Extract the (X, Y) coordinate from the center of the cell holding the provided text.  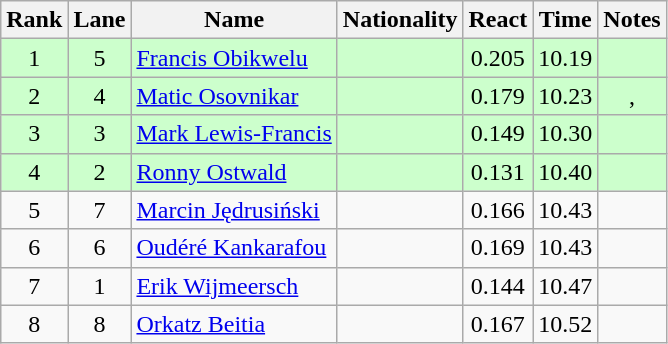
Rank (34, 20)
0.167 (498, 324)
0.166 (498, 210)
0.205 (498, 58)
Mark Lewis-Francis (234, 134)
Notes (632, 20)
Lane (100, 20)
Francis Obikwelu (234, 58)
Ronny Ostwald (234, 172)
10.47 (566, 286)
0.131 (498, 172)
10.23 (566, 96)
10.19 (566, 58)
Orkatz Beitia (234, 324)
Matic Osovnikar (234, 96)
Nationality (400, 20)
Erik Wijmeersch (234, 286)
10.52 (566, 324)
Marcin Jędrusiński (234, 210)
10.30 (566, 134)
0.179 (498, 96)
0.144 (498, 286)
0.169 (498, 248)
Name (234, 20)
10.40 (566, 172)
0.149 (498, 134)
Time (566, 20)
, (632, 96)
React (498, 20)
Oudéré Kankarafou (234, 248)
